Detect which cell encompasses the target text, then output its (x, y) center coordinate. 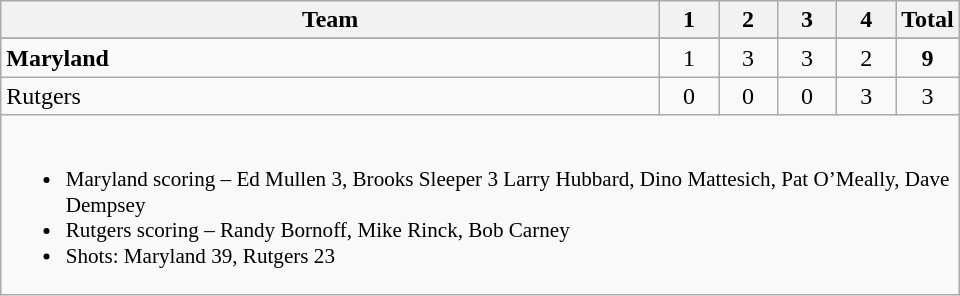
9 (928, 58)
Team (330, 20)
Maryland (330, 58)
Total (928, 20)
Rutgers (330, 96)
4 (866, 20)
